Locate the cell with the specified text and output its [x, y] center coordinate. 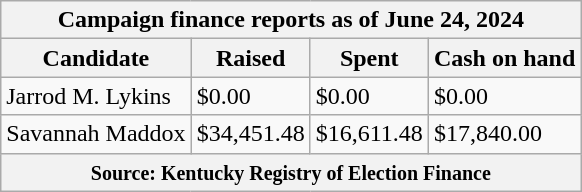
$16,611.48 [369, 134]
$17,840.00 [504, 134]
Savannah Maddox [96, 134]
Candidate [96, 58]
Campaign finance reports as of June 24, 2024 [291, 20]
Cash on hand [504, 58]
$34,451.48 [250, 134]
Raised [250, 58]
Source: Kentucky Registry of Election Finance [291, 172]
Jarrod M. Lykins [96, 96]
Spent [369, 58]
